Provide the [X, Y] coordinate of the cell's center where the given text is located.  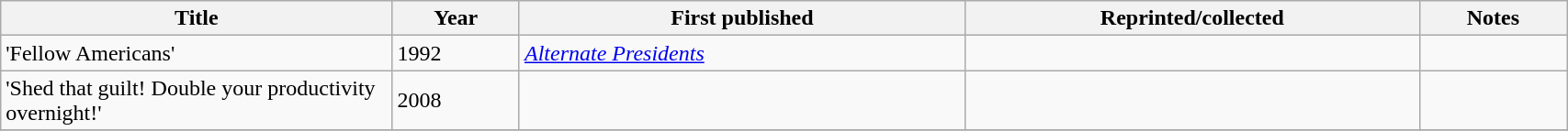
'Shed that guilt! Double your productivity overnight!' [197, 101]
Title [197, 18]
'Fellow Americans' [197, 53]
Year [456, 18]
Alternate Presidents [742, 53]
2008 [456, 101]
Notes [1493, 18]
1992 [456, 53]
Reprinted/collected [1192, 18]
First published [742, 18]
